For the text-containing cell, return its midpoint in (X, Y) coordinate format. 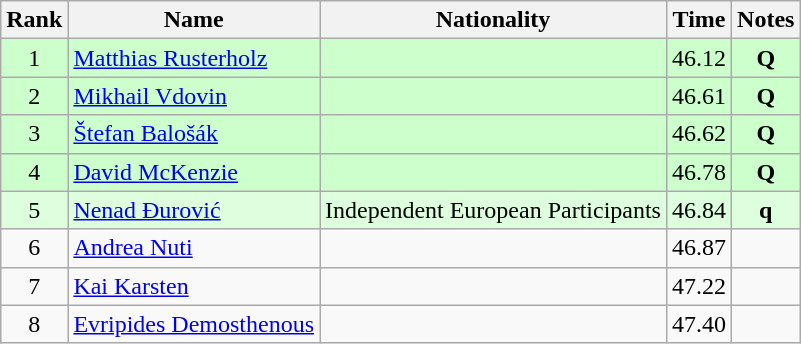
Nenad Đurović (194, 210)
46.12 (698, 58)
Independent European Participants (494, 210)
David McKenzie (194, 172)
Rank (34, 20)
46.84 (698, 210)
q (766, 210)
46.78 (698, 172)
8 (34, 324)
7 (34, 286)
Notes (766, 20)
Evripides Demosthenous (194, 324)
Matthias Rusterholz (194, 58)
2 (34, 96)
1 (34, 58)
6 (34, 248)
Štefan Balošák (194, 134)
47.40 (698, 324)
Name (194, 20)
47.22 (698, 286)
Time (698, 20)
3 (34, 134)
46.61 (698, 96)
Nationality (494, 20)
46.62 (698, 134)
46.87 (698, 248)
5 (34, 210)
Mikhail Vdovin (194, 96)
Kai Karsten (194, 286)
Andrea Nuti (194, 248)
4 (34, 172)
